Output the (X, Y) coordinate of the center of the cell containing the given text.  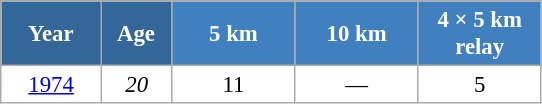
Year (52, 34)
4 × 5 km relay (480, 34)
5 km (234, 34)
— (356, 85)
5 (480, 85)
1974 (52, 85)
10 km (356, 34)
Age (136, 34)
11 (234, 85)
20 (136, 85)
